Find where the given text appears and provide that cell's center as [X, Y] coordinate. 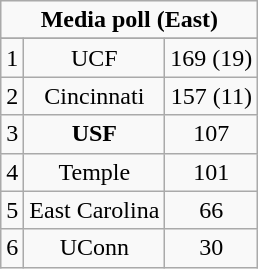
2 [12, 96]
169 (19) [212, 58]
5 [12, 210]
East Carolina [94, 210]
66 [212, 210]
6 [12, 248]
4 [12, 172]
3 [12, 134]
USF [94, 134]
Temple [94, 172]
30 [212, 248]
Cincinnati [94, 96]
UCF [94, 58]
1 [12, 58]
107 [212, 134]
Media poll (East) [130, 20]
UConn [94, 248]
101 [212, 172]
157 (11) [212, 96]
